Scan for the cell matching the given text and deliver its (x, y) coordinate at center. 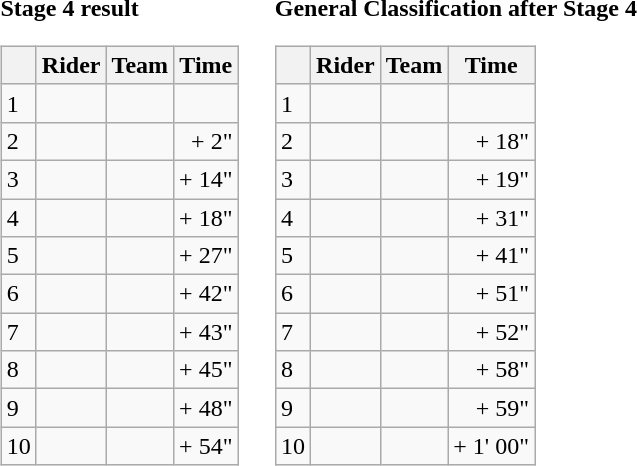
+ 19" (492, 179)
+ 42" (206, 294)
+ 43" (206, 332)
+ 27" (206, 256)
+ 45" (206, 370)
+ 41" (492, 256)
+ 31" (492, 217)
+ 52" (492, 332)
+ 48" (206, 408)
+ 14" (206, 179)
+ 58" (492, 370)
+ 59" (492, 408)
+ 51" (492, 294)
+ 54" (206, 446)
+ 2" (206, 141)
+ 1' 00" (492, 446)
